Pinpoint the cell where the given text exists, returning its (X, Y) midpoint coordinate. 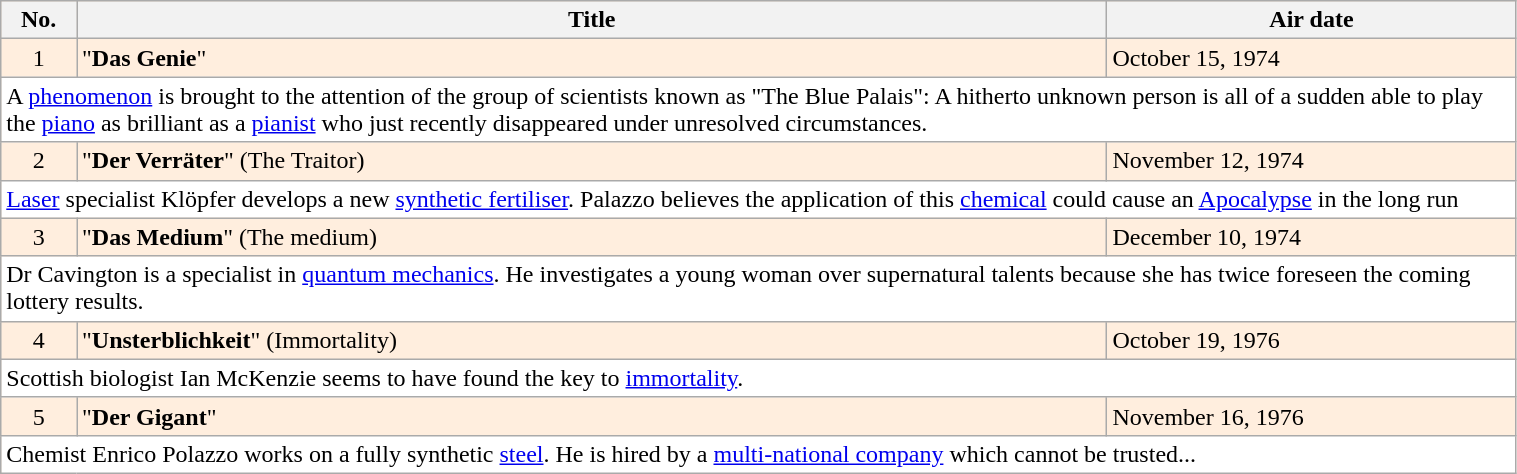
November 16, 1976 (1312, 416)
2 (39, 161)
Chemist Enrico Polazzo works on a fully synthetic steel. He is hired by a multi-national company which cannot be trusted... (758, 454)
Air date (1312, 20)
"Das Genie" (591, 58)
"Unsterblichkeit" (Immortality) (591, 340)
"Das Medium" (The medium) (591, 237)
Scottish biologist Ian McKenzie seems to have found the key to immortality. (758, 378)
October 15, 1974 (1312, 58)
4 (39, 340)
No. (39, 20)
5 (39, 416)
3 (39, 237)
October 19, 1976 (1312, 340)
Title (591, 20)
"Der Verräter" (The Traitor) (591, 161)
November 12, 1974 (1312, 161)
1 (39, 58)
December 10, 1974 (1312, 237)
"Der Gigant" (591, 416)
